Find where the given text appears and provide that cell's center as [x, y] coordinate. 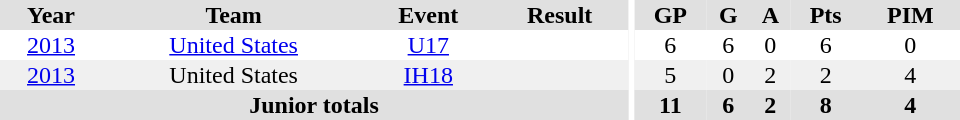
G [728, 15]
GP [670, 15]
Team [234, 15]
Pts [826, 15]
A [770, 15]
IH18 [428, 75]
PIM [910, 15]
Event [428, 15]
11 [670, 105]
8 [826, 105]
Year [51, 15]
Junior totals [314, 105]
U17 [428, 45]
5 [670, 75]
Result [560, 15]
